Return the [x, y] coordinate for the center point of the cell that contains the specified text.  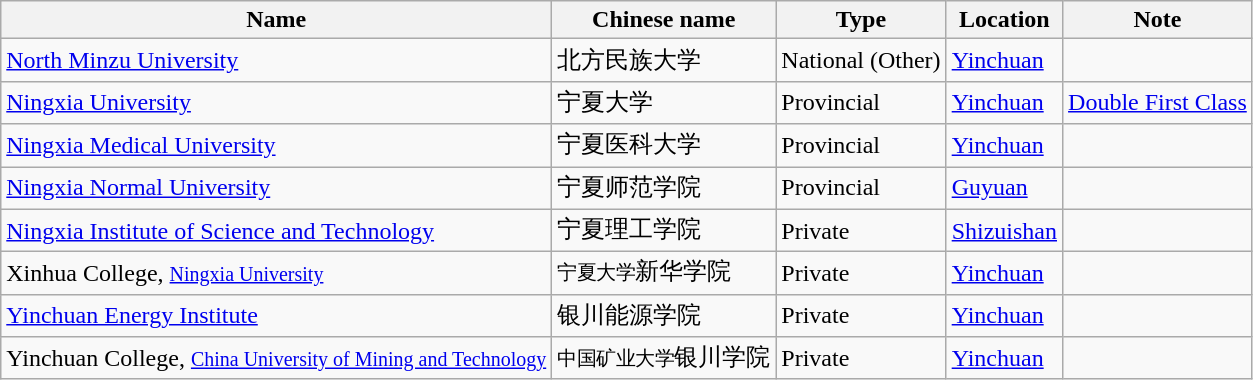
National (Other) [861, 60]
银川能源学院 [664, 316]
Guyuan [1004, 188]
Type [861, 20]
North Minzu University [276, 60]
Ningxia University [276, 102]
北方民族大学 [664, 60]
Yinchuan Energy Institute [276, 316]
Xinhua College, Ningxia University [276, 274]
Shizuishan [1004, 230]
Name [276, 20]
宁夏理工学院 [664, 230]
Ningxia Institute of Science and Technology [276, 230]
Double First Class [1158, 102]
Ningxia Medical University [276, 146]
Note [1158, 20]
宁夏大学新华学院 [664, 274]
Yinchuan College, China University of Mining and Technology [276, 358]
中国矿业大学银川学院 [664, 358]
Chinese name [664, 20]
宁夏医科大学 [664, 146]
Ningxia Normal University [276, 188]
Location [1004, 20]
宁夏师范学院 [664, 188]
宁夏大学 [664, 102]
